Return (x, y) of the center of cell containing provided text 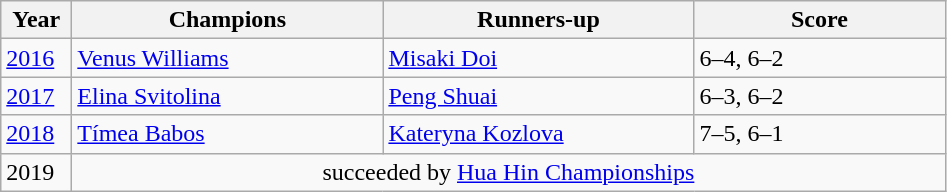
2019 (36, 172)
succeeded by Hua Hin Championships (508, 172)
Venus Williams (228, 58)
2016 (36, 58)
6–3, 6–2 (820, 96)
2018 (36, 134)
7–5, 6–1 (820, 134)
Runners-up (538, 20)
Score (820, 20)
Tímea Babos (228, 134)
Elina Svitolina (228, 96)
Misaki Doi (538, 58)
Champions (228, 20)
Kateryna Kozlova (538, 134)
Year (36, 20)
2017 (36, 96)
6–4, 6–2 (820, 58)
Peng Shuai (538, 96)
